Output the [x, y] coordinate of the center of the cell containing the given text.  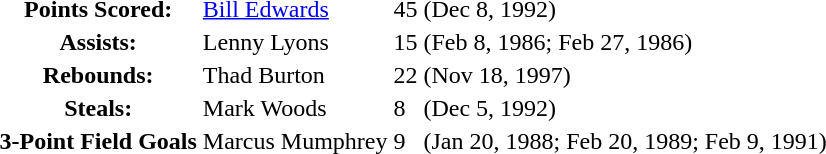
Lenny Lyons [295, 42]
Mark Woods [295, 108]
8 [406, 108]
Thad Burton [295, 75]
15 [406, 42]
22 [406, 75]
